Return the [x, y] coordinate for the center point of the cell that contains the specified text.  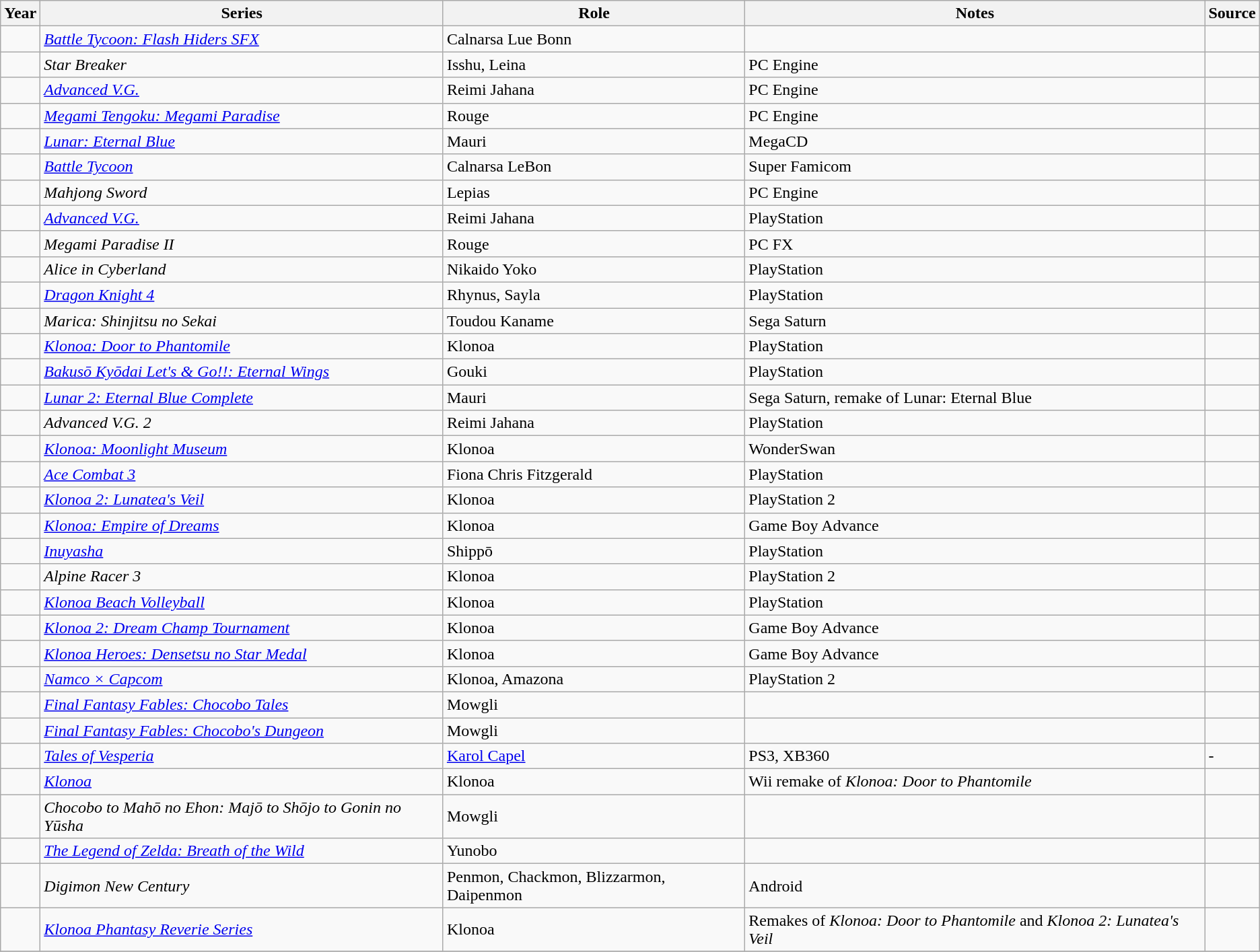
Alpine Racer 3 [242, 577]
Megami Paradise II [242, 244]
Rhynus, Sayla [594, 295]
Shippō [594, 551]
Lunar: Eternal Blue [242, 141]
Yunobo [594, 851]
Klonoa: Empire of Dreams [242, 525]
Battle Tycoon: Flash Hiders SFX [242, 39]
Karol Capel [594, 756]
Advanced V.G. 2 [242, 423]
Final Fantasy Fables: Chocobo's Dungeon [242, 730]
Klonoa 2: Dream Champ Tournament [242, 628]
Gouki [594, 372]
- [1232, 756]
Lunar 2: Eternal Blue Complete [242, 398]
Bakusō Kyōdai Let's & Go!!: Eternal Wings [242, 372]
Penmon, Chackmon, Blizzarmon, Daipenmon [594, 885]
Ace Combat 3 [242, 474]
Isshu, Leina [594, 65]
Lepias [594, 192]
Klonoa: Moonlight Museum [242, 449]
Role [594, 13]
Alice in Cyberland [242, 269]
Fiona Chris Fitzgerald [594, 474]
Mahjong Sword [242, 192]
Remakes of Klonoa: Door to Phantomile and Klonoa 2: Lunatea's Veil [975, 930]
WonderSwan [975, 449]
Chocobo to Mahō no Ehon: Majō to Shōjo to Gonin no Yūsha [242, 817]
Klonoa Heroes: Densetsu no Star Medal [242, 653]
The Legend of Zelda: Breath of the Wild [242, 851]
Marica: Shinjitsu no Sekai [242, 321]
Klonoa, Amazona [594, 679]
Toudou Kaname [594, 321]
MegaCD [975, 141]
Klonoa Phantasy Reverie Series [242, 930]
Namco × Capcom [242, 679]
Year [20, 13]
Star Breaker [242, 65]
Notes [975, 13]
Tales of Vesperia [242, 756]
PS3, XB360 [975, 756]
Klonoa: Door to Phantomile [242, 346]
Calnarsa LeBon [594, 167]
Android [975, 885]
Source [1232, 13]
Dragon Knight 4 [242, 295]
Digimon New Century [242, 885]
Final Fantasy Fables: Chocobo Tales [242, 704]
Series [242, 13]
Klonoa Beach Volleyball [242, 602]
Inuyasha [242, 551]
Sega Saturn [975, 321]
Sega Saturn, remake of Lunar: Eternal Blue [975, 398]
PC FX [975, 244]
Klonoa 2: Lunatea's Veil [242, 500]
Super Famicom [975, 167]
Nikaido Yoko [594, 269]
Battle Tycoon [242, 167]
Megami Tengoku: Megami Paradise [242, 116]
Calnarsa Lue Bonn [594, 39]
Wii remake of Klonoa: Door to Phantomile [975, 782]
